Scan for the cell matching the given text and deliver its (x, y) coordinate at center. 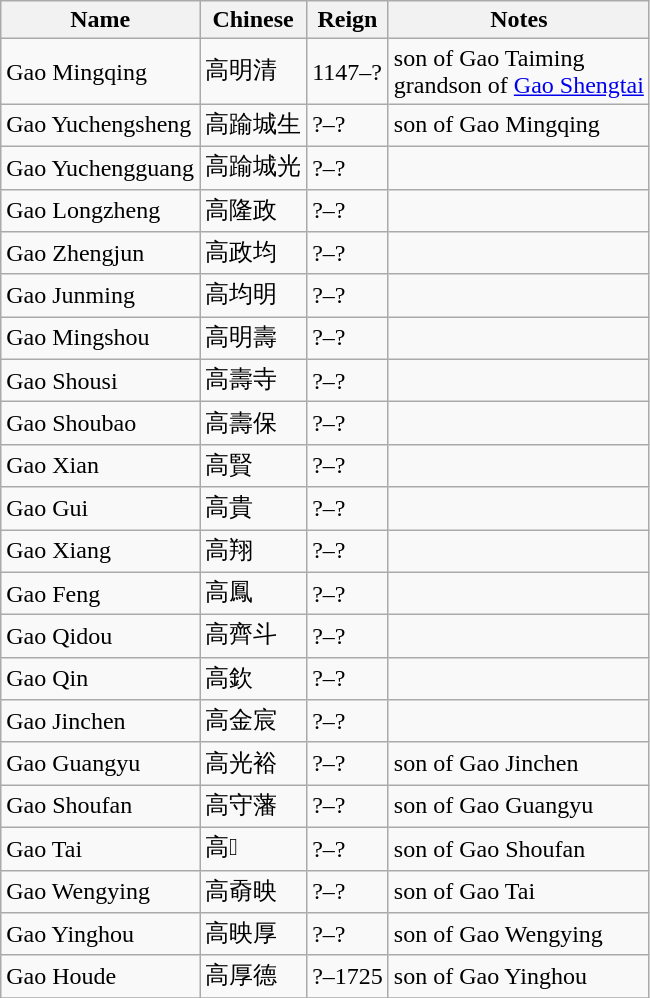
Gao Jinchen (100, 722)
son of Gao Wengying (518, 934)
Gao Shoubao (100, 424)
Gao Shousi (100, 380)
Name (100, 20)
Gao Feng (100, 594)
高賢 (254, 466)
son of Gao Jinchen (518, 764)
Gao Xiang (100, 552)
son of Gao Shoufan (518, 848)
高守藩 (254, 806)
Chinese (254, 20)
高𦒰 (254, 848)
高政均 (254, 254)
Gao Yinghou (100, 934)
高齊斗 (254, 636)
Gao Houde (100, 976)
高隆政 (254, 210)
高踰城光 (254, 168)
高金宸 (254, 722)
高欽 (254, 678)
son of Gao Guangyu (518, 806)
Gao Mingshou (100, 338)
高貴 (254, 508)
Gao Zhengjun (100, 254)
Gao Yuchengsheng (100, 126)
高奣映 (254, 892)
Gao Junming (100, 296)
Gao Guangyu (100, 764)
Gao Wengying (100, 892)
son of Gao Taiminggrandson of Gao Shengtai (518, 72)
高壽寺 (254, 380)
Gao Longzheng (100, 210)
高光裕 (254, 764)
高映厚 (254, 934)
高踰城生 (254, 126)
Gao Xian (100, 466)
高鳳 (254, 594)
Gao Shoufan (100, 806)
Notes (518, 20)
Gao Tai (100, 848)
Reign (348, 20)
高明清 (254, 72)
son of Gao Mingqing (518, 126)
高明壽 (254, 338)
高翔 (254, 552)
高均明 (254, 296)
Gao Qin (100, 678)
1147–? (348, 72)
son of Gao Yinghou (518, 976)
Gao Qidou (100, 636)
son of Gao Tai (518, 892)
Gao Gui (100, 508)
Gao Yuchengguang (100, 168)
高厚德 (254, 976)
Gao Mingqing (100, 72)
高壽保 (254, 424)
?–1725 (348, 976)
